Detect which cell encompasses the target text, then output its (x, y) center coordinate. 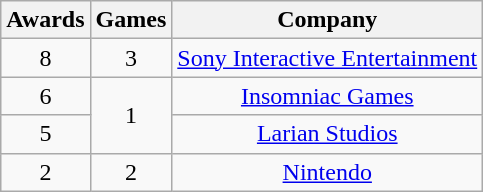
8 (46, 58)
Insomniac Games (328, 96)
Company (328, 20)
3 (131, 58)
Games (131, 20)
Nintendo (328, 172)
Awards (46, 20)
Sony Interactive Entertainment (328, 58)
1 (131, 115)
5 (46, 134)
6 (46, 96)
Larian Studios (328, 134)
